Find where the given text appears and provide that cell's center as [X, Y] coordinate. 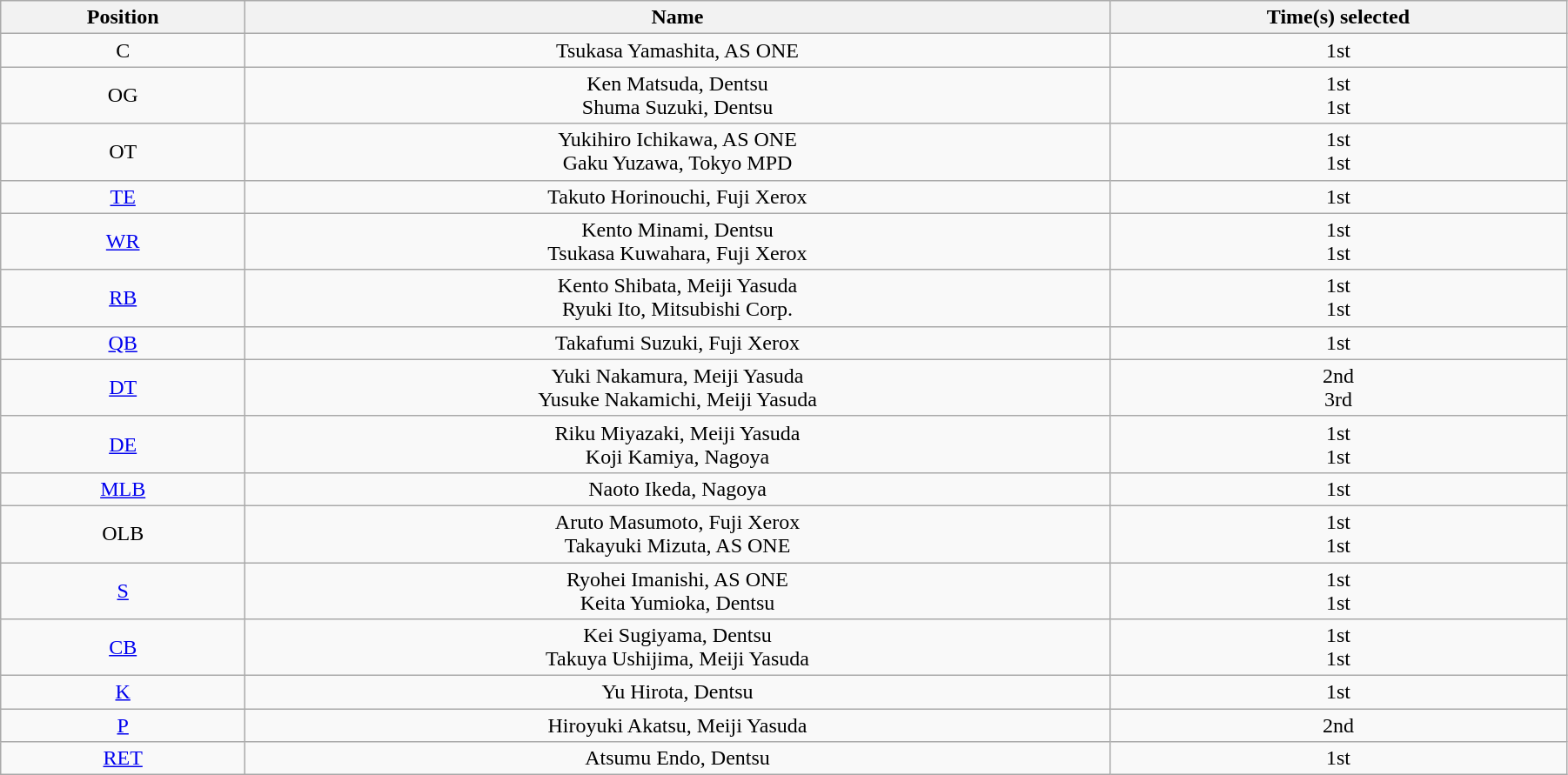
CB [124, 647]
Takuto Horinouchi, Fuji Xerox [678, 197]
Yukihiro Ichikawa, AS ONEGaku Yuzawa, Tokyo MPD [678, 151]
S [124, 590]
Tsukasa Yamashita, AS ONE [678, 50]
QB [124, 343]
Kento Minami, DentsuTsukasa Kuwahara, Fuji Xerox [678, 242]
OLB [124, 534]
MLB [124, 489]
Position [124, 17]
C [124, 50]
Time(s) selected [1338, 17]
2nd [1338, 725]
RET [124, 758]
OT [124, 151]
Hiroyuki Akatsu, Meiji Yasuda [678, 725]
Riku Miyazaki, Meiji YasudaKoji Kamiya, Nagoya [678, 444]
Takafumi Suzuki, Fuji Xerox [678, 343]
Ryohei Imanishi, AS ONEKeita Yumioka, Dentsu [678, 590]
WR [124, 242]
Atsumu Endo, Dentsu [678, 758]
Ken Matsuda, DentsuShuma Suzuki, Dentsu [678, 96]
Kei Sugiyama, DentsuTakuya Ushijima, Meiji Yasuda [678, 647]
Naoto Ikeda, Nagoya [678, 489]
DE [124, 444]
OG [124, 96]
P [124, 725]
K [124, 692]
Yuki Nakamura, Meiji YasudaYusuke Nakamichi, Meiji Yasuda [678, 388]
2nd3rd [1338, 388]
RB [124, 297]
DT [124, 388]
TE [124, 197]
Aruto Masumoto, Fuji XeroxTakayuki Mizuta, AS ONE [678, 534]
Name [678, 17]
Yu Hirota, Dentsu [678, 692]
Kento Shibata, Meiji YasudaRyuki Ito, Mitsubishi Corp. [678, 297]
